From the cell containing the given text, extract its center point as [X, Y] coordinate. 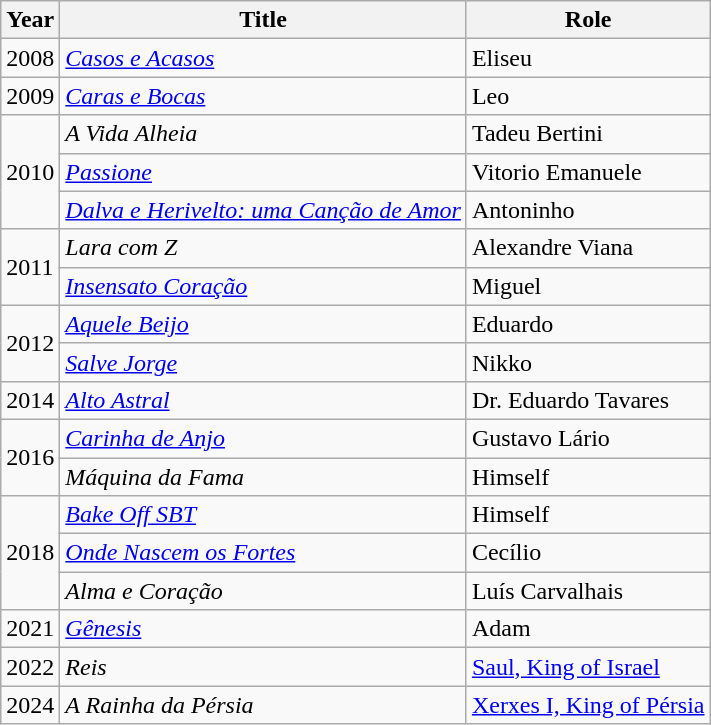
A Vida Alheia [264, 134]
2022 [30, 667]
Title [264, 20]
2009 [30, 96]
2021 [30, 629]
2010 [30, 172]
Role [588, 20]
Xerxes I, King of Pérsia [588, 705]
Tadeu Bertini [588, 134]
2012 [30, 343]
Cecílio [588, 553]
Reis [264, 667]
Gênesis [264, 629]
Miguel [588, 286]
Antoninho [588, 210]
A Rainha da Pérsia [264, 705]
2011 [30, 267]
Passione [264, 172]
Vitorio Emanuele [588, 172]
Eliseu [588, 58]
Casos e Acasos [264, 58]
2014 [30, 400]
Carinha de Anjo [264, 438]
Year [30, 20]
Salve Jorge [264, 362]
Saul, King of Israel [588, 667]
Luís Carvalhais [588, 591]
Adam [588, 629]
2018 [30, 553]
Gustavo Lário [588, 438]
Dalva e Herivelto: uma Canção de Amor [264, 210]
Alexandre Viana [588, 248]
Alto Astral [264, 400]
2016 [30, 457]
Insensato Coração [264, 286]
Aquele Beijo [264, 324]
Lara com Z [264, 248]
Leo [588, 96]
2024 [30, 705]
Eduardo [588, 324]
2008 [30, 58]
Máquina da Fama [264, 477]
Alma e Coração [264, 591]
Bake Off SBT [264, 515]
Dr. Eduardo Tavares [588, 400]
Onde Nascem os Fortes [264, 553]
Caras e Bocas [264, 96]
Nikko [588, 362]
